Extract the [X, Y] coordinate from the center of the cell holding the provided text.  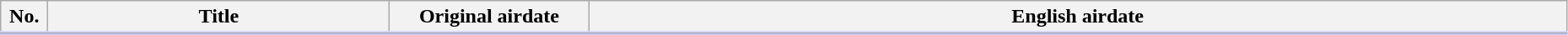
No. [24, 17]
English airdate [1078, 17]
Original airdate [489, 17]
Title [219, 17]
